Locate the cell with the specified text and output its [x, y] center coordinate. 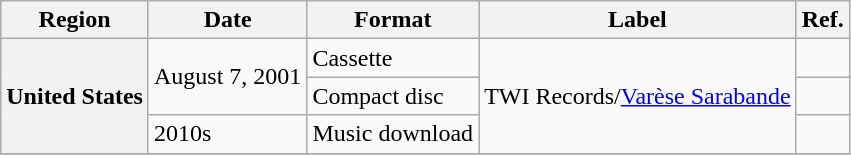
Ref. [822, 20]
2010s [227, 134]
Label [638, 20]
August 7, 2001 [227, 77]
TWI Records/Varèse Sarabande [638, 96]
Date [227, 20]
Music download [393, 134]
Cassette [393, 58]
United States [75, 96]
Region [75, 20]
Compact disc [393, 96]
Format [393, 20]
